For the text-containing cell, return its midpoint in [x, y] coordinate format. 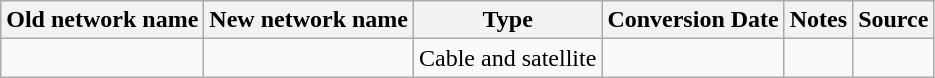
Conversion Date [693, 20]
Type [508, 20]
Cable and satellite [508, 58]
New network name [309, 20]
Old network name [102, 20]
Notes [818, 20]
Source [894, 20]
